Output the [x, y] coordinate of the center of the cell containing the given text.  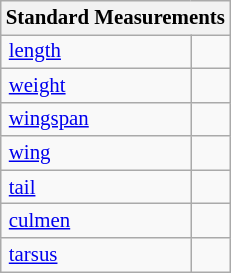
culmen [96, 221]
length [96, 51]
wingspan [96, 119]
tarsus [96, 255]
tail [96, 187]
weight [96, 85]
wing [96, 153]
Standard Measurements [116, 18]
